Return the [x, y] coordinate for the center point of the cell that contains the specified text.  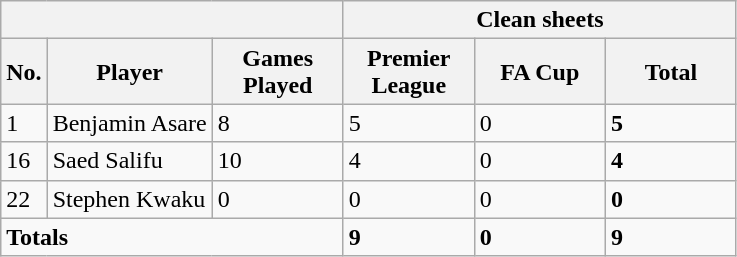
8 [278, 123]
Benjamin Asare [130, 123]
FA Cup [540, 72]
16 [24, 161]
Games Played [278, 72]
Saed Salifu [130, 161]
No. [24, 72]
22 [24, 199]
Stephen Kwaku [130, 199]
Clean sheets [540, 20]
Player [130, 72]
Total [670, 72]
Totals [172, 237]
1 [24, 123]
Premier League [408, 72]
10 [278, 161]
